From the cell containing the given text, extract its center point as (X, Y) coordinate. 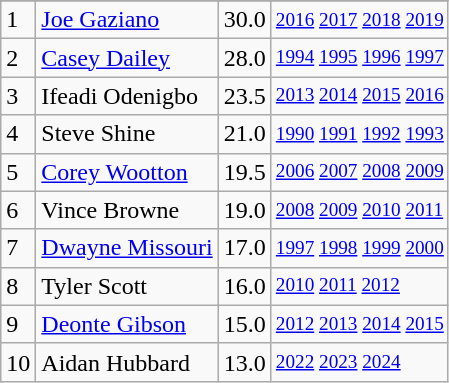
17.0 (244, 248)
13.0 (244, 362)
15.0 (244, 324)
7 (18, 248)
2008 2009 2010 2011 (360, 210)
2012 2013 2014 2015 (360, 324)
2016 2017 2018 2019 (360, 20)
2010 2011 2012 (360, 286)
6 (18, 210)
1990 1991 1992 1993 (360, 134)
16.0 (244, 286)
Tyler Scott (127, 286)
4 (18, 134)
8 (18, 286)
19.0 (244, 210)
28.0 (244, 58)
23.5 (244, 96)
2022 2023 2024 (360, 362)
Casey Dailey (127, 58)
Aidan Hubbard (127, 362)
19.5 (244, 172)
Ifeadi Odenigbo (127, 96)
30.0 (244, 20)
9 (18, 324)
5 (18, 172)
Corey Wootton (127, 172)
2013 2014 2015 2016 (360, 96)
2006 2007 2008 2009 (360, 172)
Dwayne Missouri (127, 248)
10 (18, 362)
3 (18, 96)
Steve Shine (127, 134)
Vince Browne (127, 210)
1 (18, 20)
Deonte Gibson (127, 324)
1994 1995 1996 1997 (360, 58)
21.0 (244, 134)
2 (18, 58)
Joe Gaziano (127, 20)
1997 1998 1999 2000 (360, 248)
